Locate the cell with the specified text and output its [x, y] center coordinate. 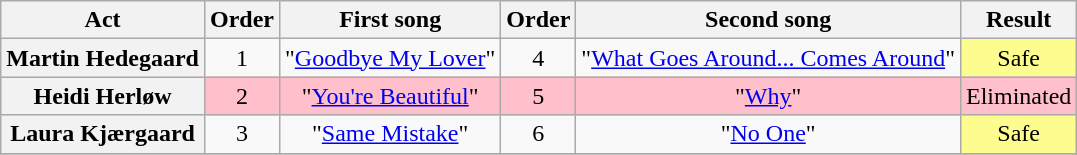
6 [538, 134]
"No One" [768, 134]
"Why" [768, 96]
"You're Beautiful" [390, 96]
"What Goes Around... Comes Around" [768, 58]
First song [390, 20]
"Goodbye My Lover" [390, 58]
Act [103, 20]
2 [242, 96]
Eliminated [1018, 96]
1 [242, 58]
"Same Mistake" [390, 134]
Second song [768, 20]
Martin Hedegaard [103, 58]
3 [242, 134]
5 [538, 96]
4 [538, 58]
Heidi Herløw [103, 96]
Laura Kjærgaard [103, 134]
Result [1018, 20]
